Locate the cell with the specified text and output its [x, y] center coordinate. 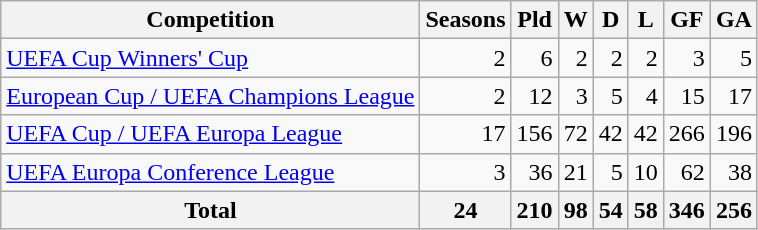
36 [534, 172]
38 [734, 172]
Pld [534, 20]
L [646, 20]
D [610, 20]
Total [210, 210]
European Cup / UEFA Champions League [210, 96]
346 [686, 210]
Competition [210, 20]
62 [686, 172]
54 [610, 210]
6 [534, 58]
72 [576, 134]
W [576, 20]
UEFA Cup Winners' Cup [210, 58]
196 [734, 134]
10 [646, 172]
256 [734, 210]
58 [646, 210]
Seasons [466, 20]
UEFA Europa Conference League [210, 172]
12 [534, 96]
98 [576, 210]
UEFA Cup / UEFA Europa League [210, 134]
266 [686, 134]
24 [466, 210]
GA [734, 20]
210 [534, 210]
156 [534, 134]
4 [646, 96]
15 [686, 96]
GF [686, 20]
21 [576, 172]
